From the cell containing the given text, extract its center point as (x, y) coordinate. 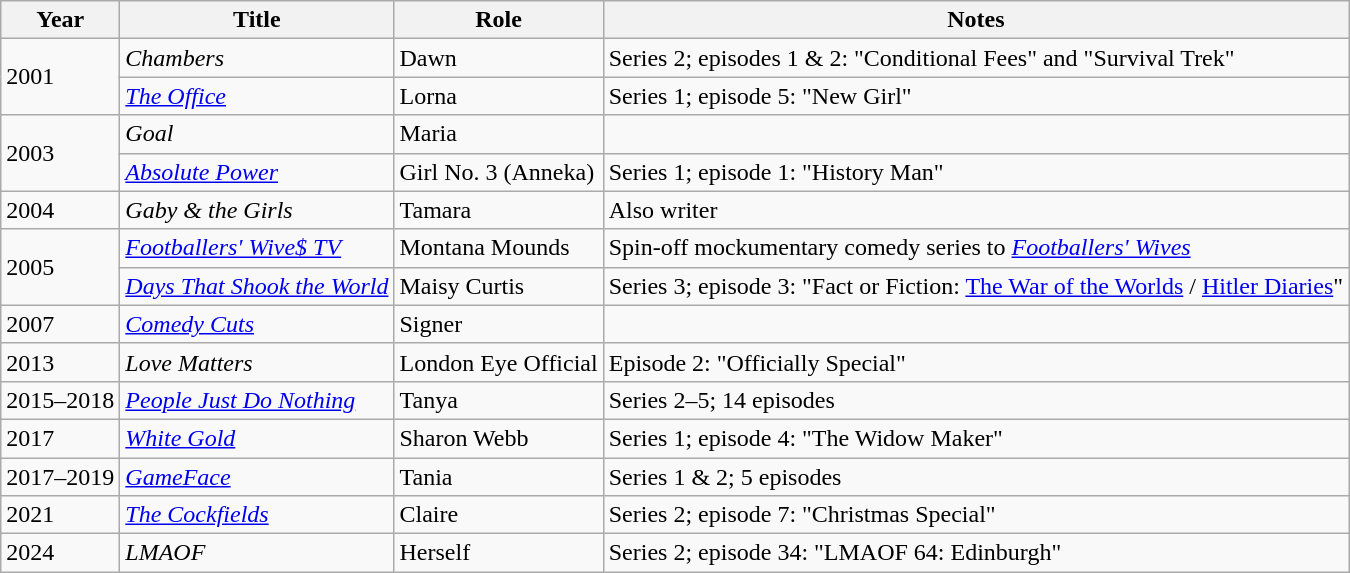
Maisy Curtis (498, 286)
Love Matters (257, 362)
London Eye Official (498, 362)
Series 1; episode 4: "The Widow Maker" (976, 438)
Episode 2: "Officially Special" (976, 362)
2017 (60, 438)
Gaby & the Girls (257, 210)
Tania (498, 477)
2024 (60, 553)
Role (498, 20)
2005 (60, 267)
Montana Mounds (498, 248)
White Gold (257, 438)
Series 1 & 2; 5 episodes (976, 477)
Girl No. 3 (Anneka) (498, 172)
Year (60, 20)
Series 2–5; 14 episodes (976, 400)
Maria (498, 134)
Series 1; episode 1: "History Man" (976, 172)
2021 (60, 515)
2013 (60, 362)
Absolute Power (257, 172)
Comedy Cuts (257, 324)
2004 (60, 210)
Tanya (498, 400)
The Office (257, 96)
Series 2; episodes 1 & 2: "Conditional Fees" and "Survival Trek" (976, 58)
Lorna (498, 96)
The Cockfields (257, 515)
2001 (60, 77)
Signer (498, 324)
2017–2019 (60, 477)
Spin-off mockumentary comedy series to Footballers' Wives (976, 248)
Tamara (498, 210)
Goal (257, 134)
Series 3; episode 3: "Fact or Fiction: The War of the Worlds / Hitler Diaries" (976, 286)
Claire (498, 515)
Dawn (498, 58)
Series 1; episode 5: "New Girl" (976, 96)
2003 (60, 153)
Sharon Webb (498, 438)
Series 2; episode 34: "LMAOF 64: Edinburgh" (976, 553)
Title (257, 20)
Footballers' Wive$ TV (257, 248)
Days That Shook the World (257, 286)
2007 (60, 324)
LMAOF (257, 553)
Chambers (257, 58)
Notes (976, 20)
GameFace (257, 477)
2015–2018 (60, 400)
People Just Do Nothing (257, 400)
Herself (498, 553)
Also writer (976, 210)
Series 2; episode 7: "Christmas Special" (976, 515)
